Extract the [x, y] coordinate from the center of the cell holding the provided text.  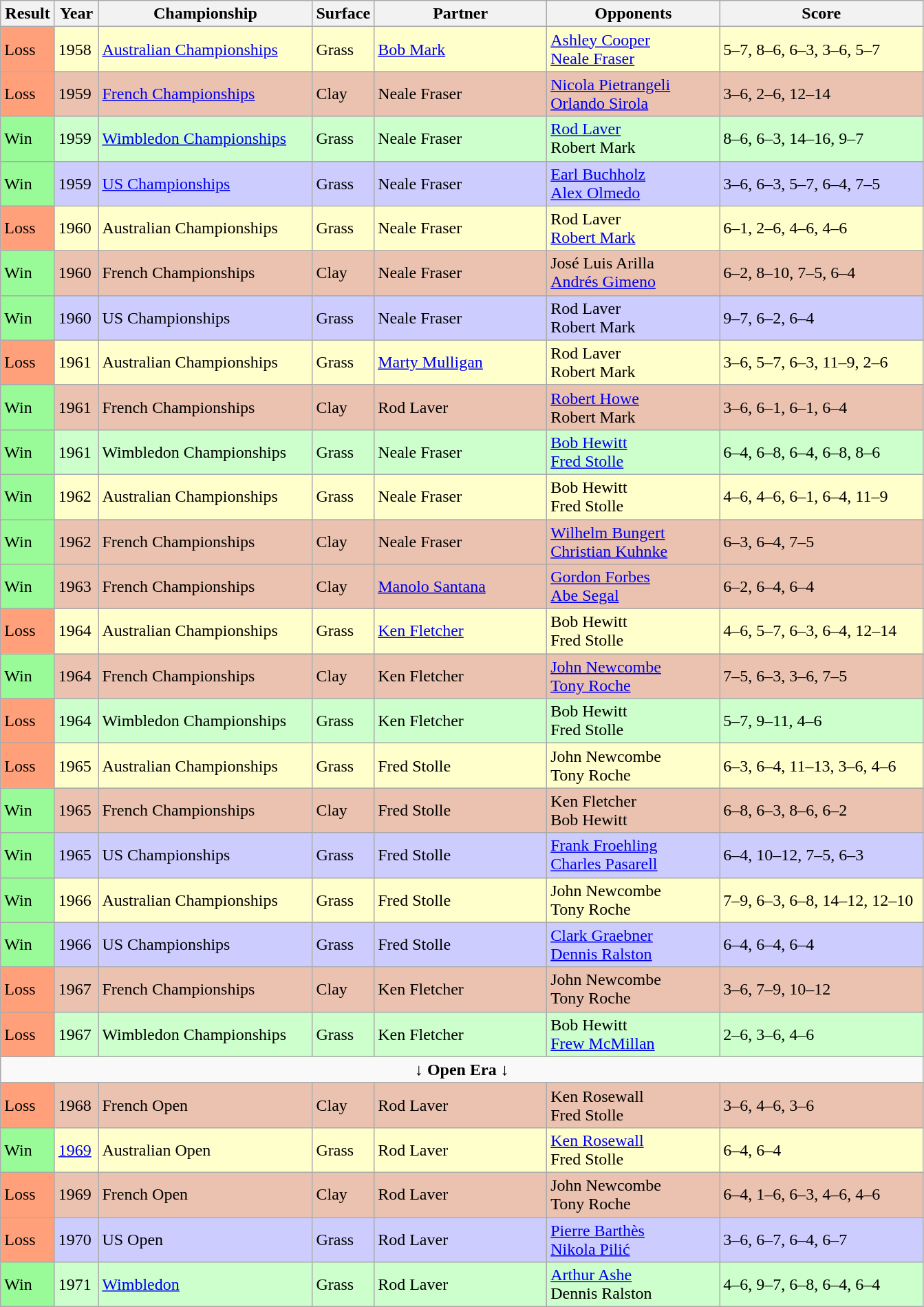
1968 [76, 1105]
Frank Froehling Charles Pasarell [633, 855]
Bob Mark [461, 50]
6–3, 6–4, 7–5 [821, 541]
Earl Buchholz Alex Olmedo [633, 183]
Score [821, 14]
9–7, 6–2, 6–4 [821, 318]
6–4, 6–4 [821, 1149]
1958 [76, 50]
↓ Open Era ↓ [462, 1070]
5–7, 8–6, 6–3, 3–6, 5–7 [821, 50]
5–7, 9–11, 4–6 [821, 721]
1963 [76, 586]
Marty Mulligan [461, 362]
Championship [205, 14]
Year [76, 14]
Opponents [633, 14]
3–6, 2–6, 12–14 [821, 94]
6–2, 8–10, 7–5, 6–4 [821, 273]
Arthur Ashe Dennis Ralston [633, 1284]
4–6, 4–6, 6–1, 6–4, 11–9 [821, 497]
US Open [205, 1239]
Clark Graebner Dennis Ralston [633, 944]
3–6, 5–7, 6–3, 11–9, 2–6 [821, 362]
Partner [461, 14]
Wimbledon [205, 1284]
6–2, 6–4, 6–4 [821, 586]
1970 [76, 1239]
7–5, 6–3, 3–6, 7–5 [821, 676]
3–6, 6–7, 6–4, 6–7 [821, 1239]
3–6, 6–1, 6–1, 6–4 [821, 407]
3–6, 6–3, 5–7, 6–4, 7–5 [821, 183]
6–4, 6–4, 6–4 [821, 944]
6–4, 6–8, 6–4, 6–8, 8–6 [821, 451]
Nicola Pietrangeli Orlando Sirola [633, 94]
Ashley Cooper Neale Fraser [633, 50]
7–9, 6–3, 6–8, 14–12, 12–10 [821, 900]
6–4, 1–6, 6–3, 4–6, 4–6 [821, 1195]
Result [28, 14]
1971 [76, 1284]
4–6, 5–7, 6–3, 6–4, 12–14 [821, 632]
Ken Fletcher Bob Hewitt [633, 811]
Gordon Forbes Abe Segal [633, 586]
8–6, 6–3, 14–16, 9–7 [821, 139]
Pierre Barthès Nikola Pilić [633, 1239]
6–8, 6–3, 8–6, 6–2 [821, 811]
Wilhelm Bungert Christian Kuhnke [633, 541]
Australian Open [205, 1149]
José Luis Arilla Andrés Gimeno [633, 273]
3–6, 7–9, 10–12 [821, 990]
3–6, 4–6, 3–6 [821, 1105]
Surface [343, 14]
Bob Hewitt Frew McMillan [633, 1034]
Robert Howe Robert Mark [633, 407]
2–6, 3–6, 4–6 [821, 1034]
6–3, 6–4, 11–13, 3–6, 4–6 [821, 765]
Manolo Santana [461, 586]
6–4, 10–12, 7–5, 6–3 [821, 855]
4–6, 9–7, 6–8, 6–4, 6–4 [821, 1284]
6–1, 2–6, 4–6, 4–6 [821, 229]
